Extract the [x, y] coordinate from the center of the cell holding the provided text.  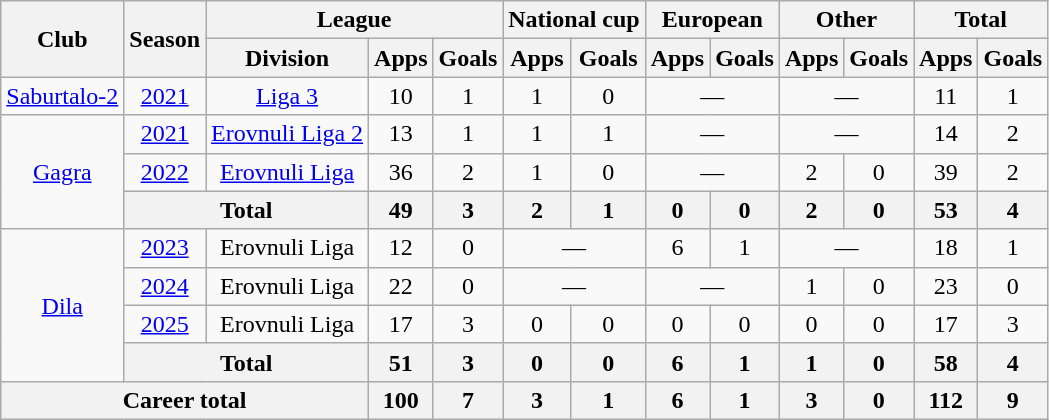
58 [946, 362]
European [712, 20]
Gagra [62, 172]
112 [946, 400]
Dila [62, 305]
10 [401, 96]
2024 [165, 286]
9 [1013, 400]
14 [946, 134]
2025 [165, 324]
13 [401, 134]
Career total [185, 400]
2022 [165, 172]
National cup [574, 20]
12 [401, 248]
Liga 3 [288, 96]
Other [846, 20]
18 [946, 248]
League [354, 20]
11 [946, 96]
100 [401, 400]
Saburtalo-2 [62, 96]
2023 [165, 248]
53 [946, 210]
7 [468, 400]
39 [946, 172]
Club [62, 39]
Season [165, 39]
Division [288, 58]
49 [401, 210]
22 [401, 286]
Erovnuli Liga 2 [288, 134]
23 [946, 286]
36 [401, 172]
51 [401, 362]
